Find where the given text appears and provide that cell's center as (x, y) coordinate. 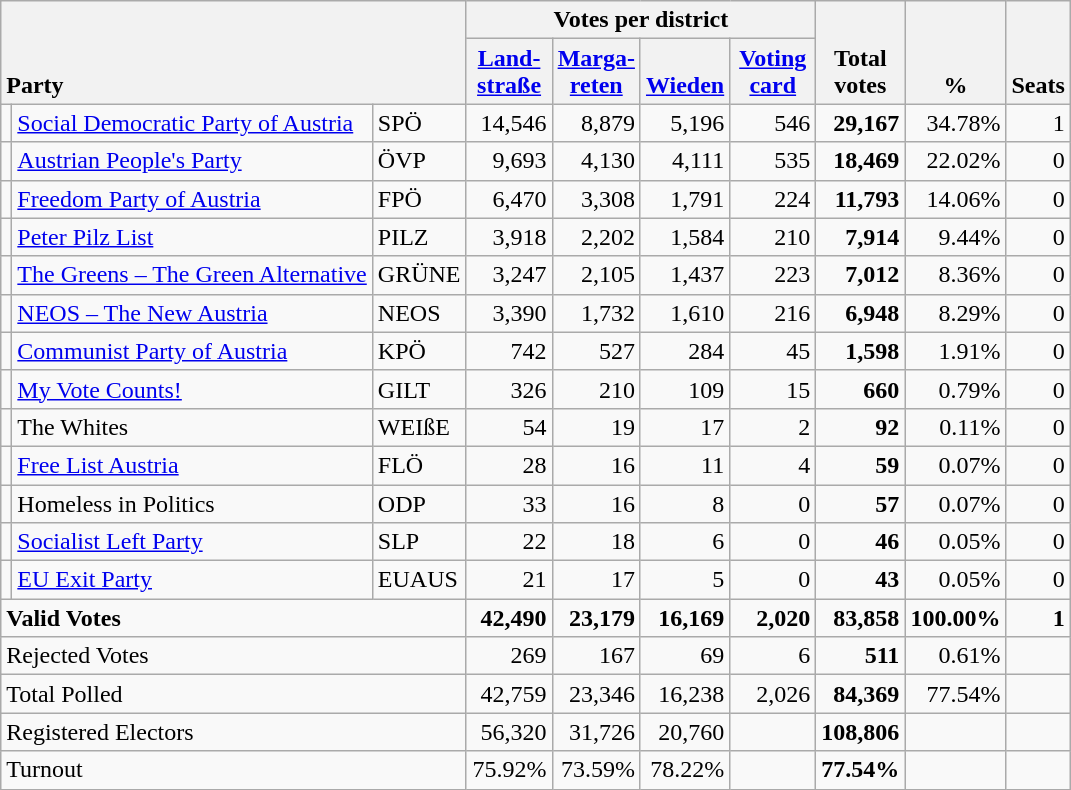
22 (509, 542)
The Whites (192, 427)
8.36% (956, 275)
54 (509, 427)
ODP (419, 503)
33 (509, 503)
78.22% (684, 770)
3,918 (509, 237)
Totalvotes (860, 52)
Land-straße (509, 72)
14.06% (956, 199)
Total Polled (234, 694)
4,111 (684, 161)
42,759 (509, 694)
284 (684, 351)
73.59% (596, 770)
21 (509, 580)
GRÜNE (419, 275)
2,105 (596, 275)
167 (596, 656)
NEOS – The New Austria (192, 313)
Rejected Votes (234, 656)
59 (860, 465)
57 (860, 503)
511 (860, 656)
2,202 (596, 237)
5 (684, 580)
546 (773, 123)
15 (773, 389)
100.00% (956, 618)
6,470 (509, 199)
20,760 (684, 732)
SPÖ (419, 123)
22.02% (956, 161)
28 (509, 465)
224 (773, 199)
FPÖ (419, 199)
Registered Electors (234, 732)
Socialist Left Party (192, 542)
16,169 (684, 618)
109 (684, 389)
23,179 (596, 618)
Valid Votes (234, 618)
The Greens – The Green Alternative (192, 275)
WEIßE (419, 427)
EUAUS (419, 580)
11,793 (860, 199)
2,026 (773, 694)
1.91% (956, 351)
Homeless in Politics (192, 503)
FLÖ (419, 465)
19 (596, 427)
7,914 (860, 237)
216 (773, 313)
11 (684, 465)
6,948 (860, 313)
PILZ (419, 237)
My Vote Counts! (192, 389)
% (956, 52)
0.11% (956, 427)
4 (773, 465)
29,167 (860, 123)
KPÖ (419, 351)
0.61% (956, 656)
3,247 (509, 275)
56,320 (509, 732)
Austrian People's Party (192, 161)
SLP (419, 542)
18 (596, 542)
8,879 (596, 123)
527 (596, 351)
92 (860, 427)
43 (860, 580)
EU Exit Party (192, 580)
9.44% (956, 237)
1,791 (684, 199)
23,346 (596, 694)
5,196 (684, 123)
18,469 (860, 161)
31,726 (596, 732)
0.79% (956, 389)
75.92% (509, 770)
660 (860, 389)
1,584 (684, 237)
GILT (419, 389)
9,693 (509, 161)
4,130 (596, 161)
Turnout (234, 770)
42,490 (509, 618)
14,546 (509, 123)
Wieden (684, 72)
1,610 (684, 313)
83,858 (860, 618)
69 (684, 656)
45 (773, 351)
8 (684, 503)
2,020 (773, 618)
Free List Austria (192, 465)
326 (509, 389)
3,390 (509, 313)
2 (773, 427)
Communist Party of Austria (192, 351)
3,308 (596, 199)
108,806 (860, 732)
1,732 (596, 313)
Votingcard (773, 72)
269 (509, 656)
1,598 (860, 351)
Social Democratic Party of Austria (192, 123)
Freedom Party of Austria (192, 199)
223 (773, 275)
NEOS (419, 313)
Marga-reten (596, 72)
34.78% (956, 123)
46 (860, 542)
84,369 (860, 694)
Party (234, 52)
8.29% (956, 313)
ÖVP (419, 161)
1,437 (684, 275)
7,012 (860, 275)
Votes per district (641, 20)
Peter Pilz List (192, 237)
742 (509, 351)
Seats (1038, 52)
535 (773, 161)
16,238 (684, 694)
